Output the (x, y) coordinate of the center of the cell containing the given text.  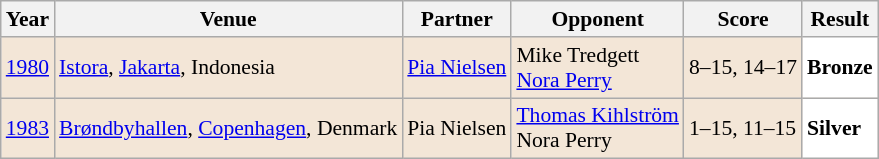
1983 (28, 128)
Partner (456, 19)
Bronze (840, 68)
Score (743, 19)
Venue (228, 19)
Year (28, 19)
Opponent (598, 19)
Istora, Jakarta, Indonesia (228, 68)
Result (840, 19)
Silver (840, 128)
1–15, 11–15 (743, 128)
8–15, 14–17 (743, 68)
1980 (28, 68)
Mike Tredgett Nora Perry (598, 68)
Thomas Kihlström Nora Perry (598, 128)
Brøndbyhallen, Copenhagen, Denmark (228, 128)
